From the cell containing the given text, extract its center point as [X, Y] coordinate. 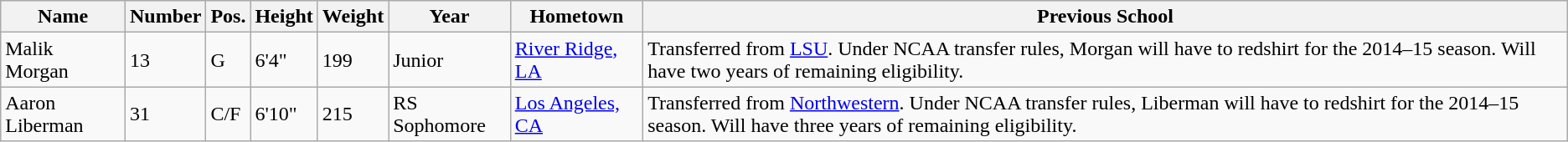
Previous School [1106, 17]
13 [165, 60]
C/F [228, 114]
Malik Morgan [64, 60]
Pos. [228, 17]
Number [165, 17]
199 [353, 60]
Los Angeles, CA [576, 114]
Transferred from LSU. Under NCAA transfer rules, Morgan will have to redshirt for the 2014–15 season. Will have two years of remaining eligibility. [1106, 60]
215 [353, 114]
31 [165, 114]
Hometown [576, 17]
Year [449, 17]
6'10" [284, 114]
Aaron Liberman [64, 114]
Junior [449, 60]
Weight [353, 17]
Height [284, 17]
G [228, 60]
Name [64, 17]
6'4" [284, 60]
RS Sophomore [449, 114]
River Ridge, LA [576, 60]
